For the text-containing cell, return its midpoint in (X, Y) coordinate format. 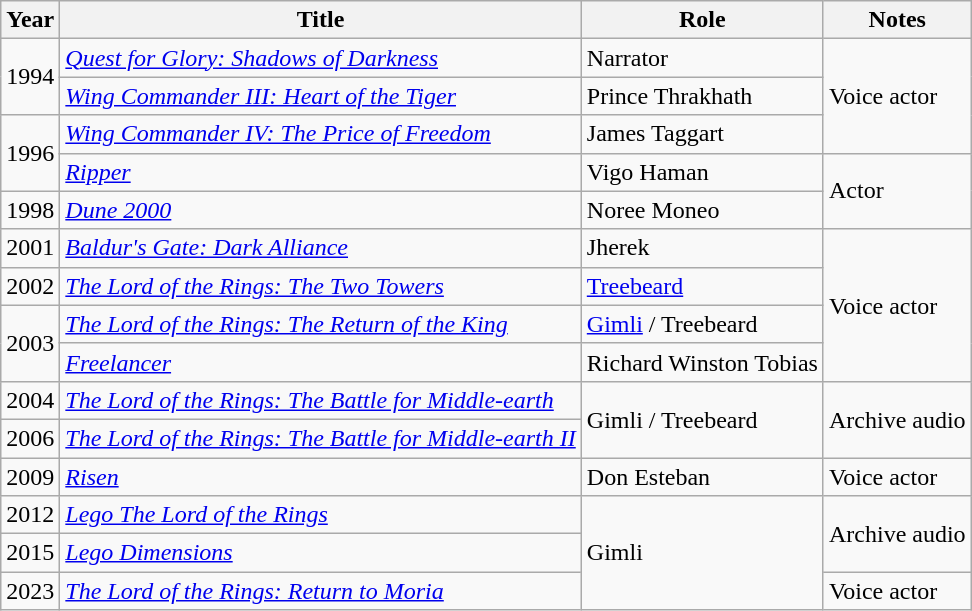
Freelancer (320, 362)
Treebeard (702, 286)
2012 (30, 515)
Jherek (702, 248)
Vigo Haman (702, 172)
The Lord of the Rings: The Battle for Middle-earth (320, 400)
Wing Commander IV: The Price of Freedom (320, 134)
1996 (30, 153)
Prince Thrakhath (702, 96)
Dune 2000 (320, 210)
The Lord of the Rings: The Two Towers (320, 286)
1998 (30, 210)
Wing Commander III: Heart of the Tiger (320, 96)
Lego Dimensions (320, 553)
Lego The Lord of the Rings (320, 515)
Title (320, 20)
Quest for Glory: Shadows of Darkness (320, 58)
1994 (30, 77)
Noree Moneo (702, 210)
Actor (897, 191)
The Lord of the Rings: The Battle for Middle-earth II (320, 438)
2006 (30, 438)
2002 (30, 286)
Notes (897, 20)
Richard Winston Tobias (702, 362)
Year (30, 20)
The Lord of the Rings: The Return of the King (320, 324)
The Lord of the Rings: Return to Moria (320, 591)
2015 (30, 553)
Narrator (702, 58)
Role (702, 20)
2004 (30, 400)
James Taggart (702, 134)
2023 (30, 591)
Don Esteban (702, 477)
2009 (30, 477)
Risen (320, 477)
Baldur's Gate: Dark Alliance (320, 248)
2003 (30, 343)
Gimli (702, 553)
Ripper (320, 172)
2001 (30, 248)
